Determine the [X, Y] coordinate at the center of the cell enclosing the given text.  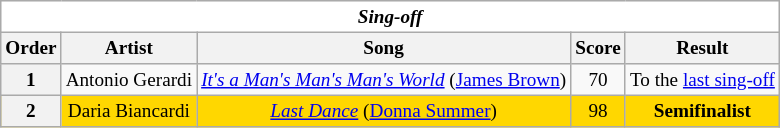
Antonio Gerardi [128, 80]
Daria Biancardi [128, 111]
To the last sing-off [702, 80]
Sing-off [390, 17]
Last Dance (Donna Summer) [384, 111]
Result [702, 48]
Artist [128, 48]
Song [384, 48]
2 [31, 111]
1 [31, 80]
It's a Man's Man's Man's World (James Brown) [384, 80]
Score [598, 48]
70 [598, 80]
Semifinalist [702, 111]
98 [598, 111]
Order [31, 48]
